Return the (X, Y) coordinate for the center point of the cell that contains the specified text.  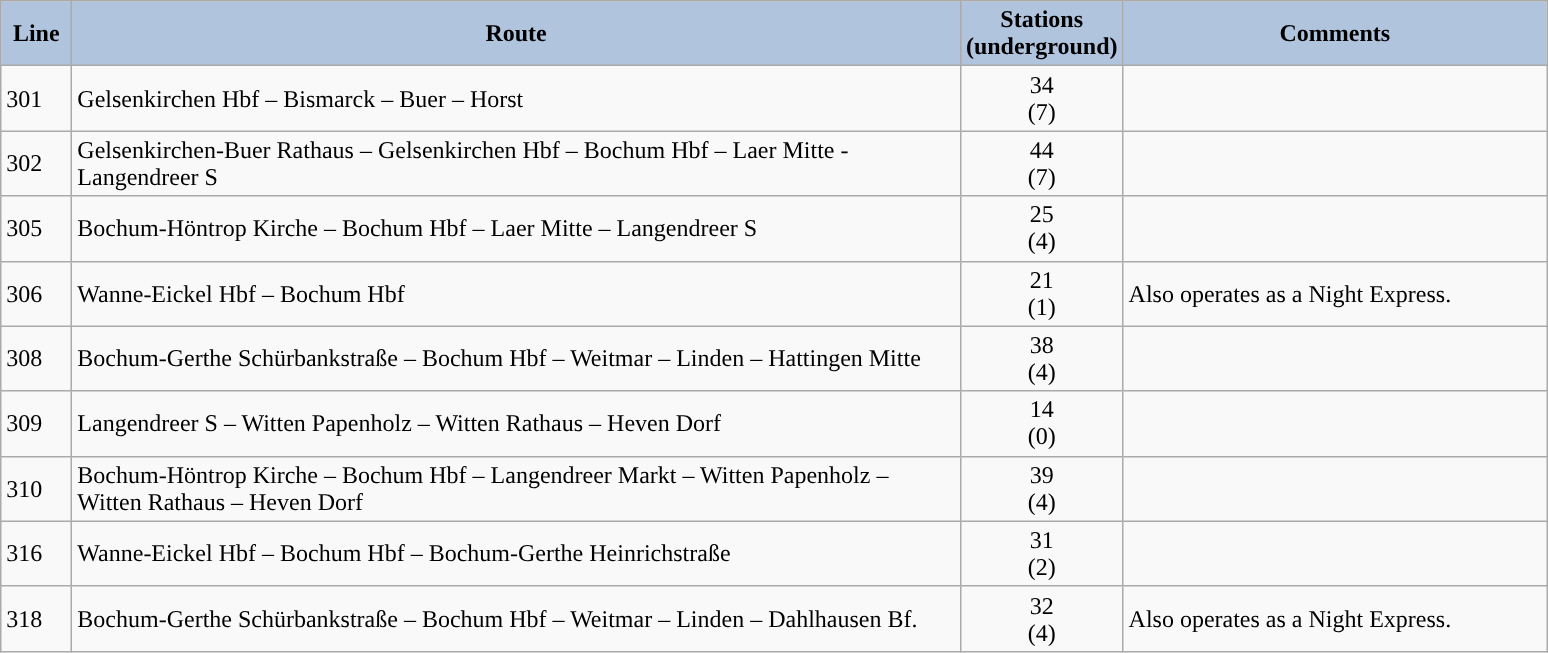
Line (36, 34)
32(4) (1042, 618)
Bochum-Gerthe Schürbankstraße – Bochum Hbf – Weitmar – Linden – Dahlhausen Bf. (516, 618)
34(7) (1042, 98)
Comments (1335, 34)
Wanne-Eickel Hbf – Bochum Hbf (516, 294)
316 (36, 554)
306 (36, 294)
25(4) (1042, 228)
Gelsenkirchen-Buer Rathaus – Gelsenkirchen Hbf – Bochum Hbf – Laer Mitte - Langendreer S (516, 164)
Bochum-Höntrop Kirche – Bochum Hbf – Langendreer Markt – Witten Papenholz – Witten Rathaus – Heven Dorf (516, 488)
301 (36, 98)
305 (36, 228)
31(2) (1042, 554)
309 (36, 424)
310 (36, 488)
Route (516, 34)
38(4) (1042, 358)
308 (36, 358)
21(1) (1042, 294)
Stations (underground) (1042, 34)
14(0) (1042, 424)
44(7) (1042, 164)
Bochum-Höntrop Kirche – Bochum Hbf – Laer Mitte – Langendreer S (516, 228)
Langendreer S – Witten Papenholz – Witten Rathaus – Heven Dorf (516, 424)
Bochum-Gerthe Schürbankstraße – Bochum Hbf – Weitmar – Linden – Hattingen Mitte (516, 358)
302 (36, 164)
39(4) (1042, 488)
Wanne-Eickel Hbf – Bochum Hbf – Bochum-Gerthe Heinrichstraße (516, 554)
Gelsenkirchen Hbf – Bismarck – Buer – Horst (516, 98)
318 (36, 618)
